Locate the cell with the specified text and output its [X, Y] center coordinate. 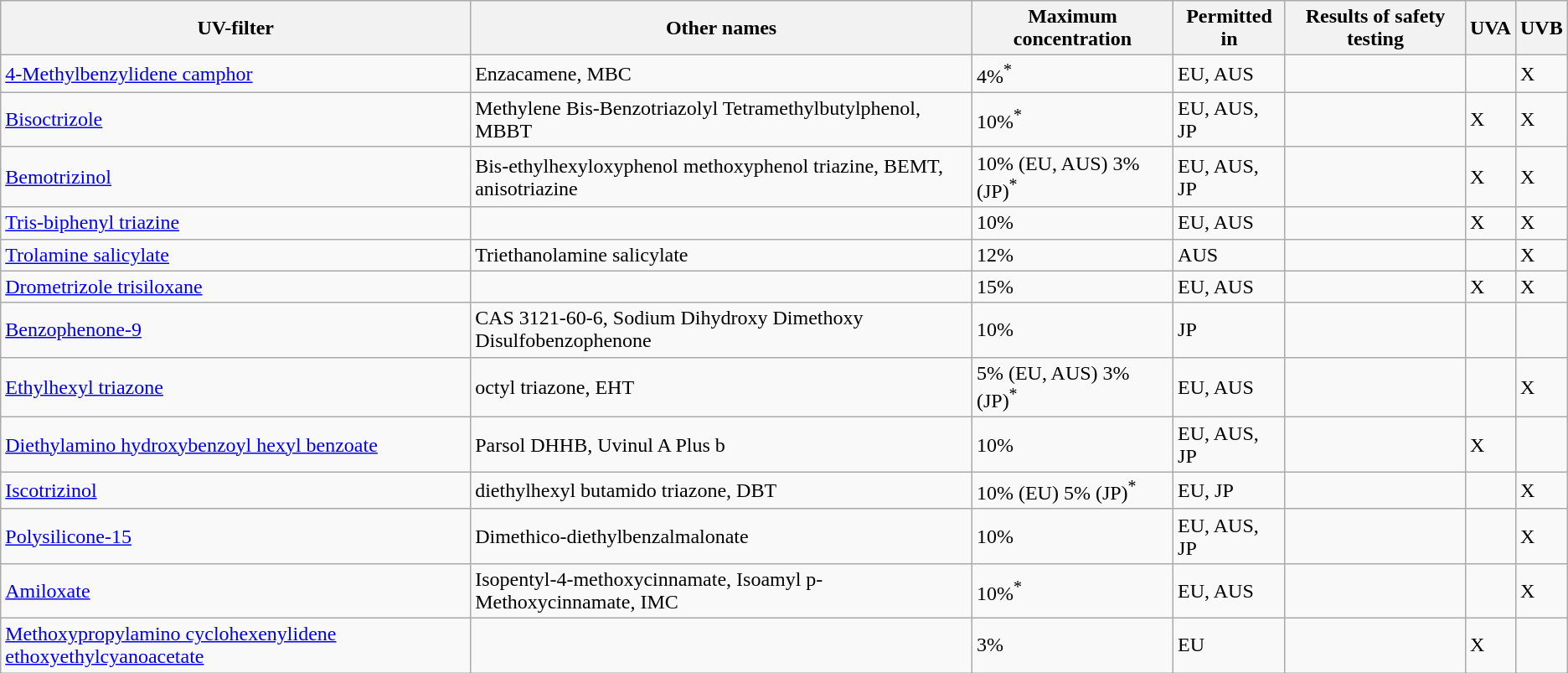
Polysilicone-15 [236, 536]
diethylhexyl butamido triazone, DBT [722, 491]
UV-filter [236, 28]
Drometrizole trisiloxane [236, 287]
Triethanolamine salicylate [722, 255]
Benzophenone-9 [236, 330]
Iscotrizinol [236, 491]
Dimethico-diethylbenzalmalonate [722, 536]
Bemotrizinol [236, 177]
Ethylhexyl triazone [236, 387]
Permitted in [1230, 28]
4%* [1072, 74]
10% (EU, AUS) 3% (JP)* [1072, 177]
4-Methylbenzylidene camphor [236, 74]
3% [1072, 645]
Methylene Bis-Benzotriazolyl Tetramethylbutylphenol, MBBT [722, 119]
Isopentyl-4-methoxycinnamate, Isoamyl p-Methoxycinnamate, IMC [722, 590]
Results of safety testing [1375, 28]
Maximum concentration [1072, 28]
EU [1230, 645]
Amiloxate [236, 590]
Bisoctrizole [236, 119]
UVA [1490, 28]
Bis-ethylhexyloxyphenol methoxyphenol triazine, BEMT, anisotriazine [722, 177]
Trolamine salicylate [236, 255]
Other names [722, 28]
10% (EU) 5% (JP)* [1072, 491]
CAS 3121-60-6, Sodium Dihydroxy Dimethoxy Disulfobenzophenone [722, 330]
AUS [1230, 255]
EU, JP [1230, 491]
JP [1230, 330]
15% [1072, 287]
Tris-biphenyl triazine [236, 223]
12% [1072, 255]
Parsol DHHB, Uvinul A Plus b [722, 444]
Enzacamene, MBC [722, 74]
octyl triazone, EHT [722, 387]
UVB [1541, 28]
Diethylamino hydroxybenzoyl hexyl benzoate [236, 444]
5% (EU, AUS) 3% (JP)* [1072, 387]
Methoxypropylamino cyclohexenylidene ethoxyethylcyanoacetate [236, 645]
